Determine the [x, y] coordinate at the center of the cell enclosing the given text.  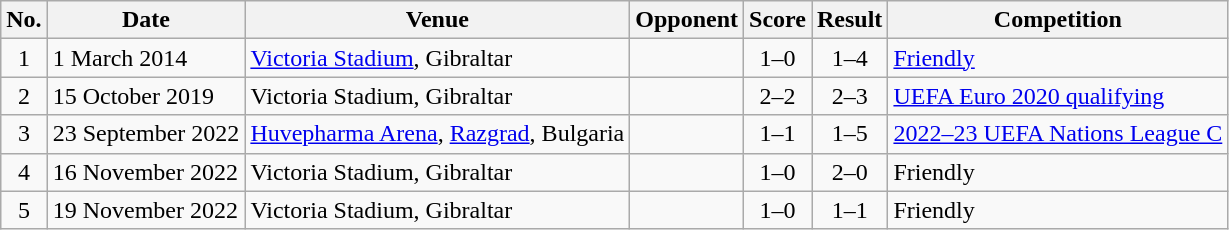
No. [24, 20]
Competition [1058, 20]
2–2 [778, 96]
Venue [438, 20]
Opponent [687, 20]
Date [146, 20]
UEFA Euro 2020 qualifying [1058, 96]
Score [778, 20]
Huvepharma Arena, Razgrad, Bulgaria [438, 134]
2 [24, 96]
3 [24, 134]
23 September 2022 [146, 134]
1–5 [850, 134]
1 March 2014 [146, 58]
2–0 [850, 172]
15 October 2019 [146, 96]
1–4 [850, 58]
2–3 [850, 96]
16 November 2022 [146, 172]
19 November 2022 [146, 210]
5 [24, 210]
2022–23 UEFA Nations League C [1058, 134]
1 [24, 58]
4 [24, 172]
Result [850, 20]
